Return [x, y] of the center of cell containing provided text 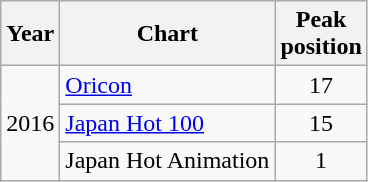
17 [321, 85]
Japan Hot Animation [168, 161]
1 [321, 161]
15 [321, 123]
Oricon [168, 85]
Peakposition [321, 34]
Year [30, 34]
Japan Hot 100 [168, 123]
2016 [30, 123]
Chart [168, 34]
